Scan for the cell matching the given text and deliver its (x, y) coordinate at center. 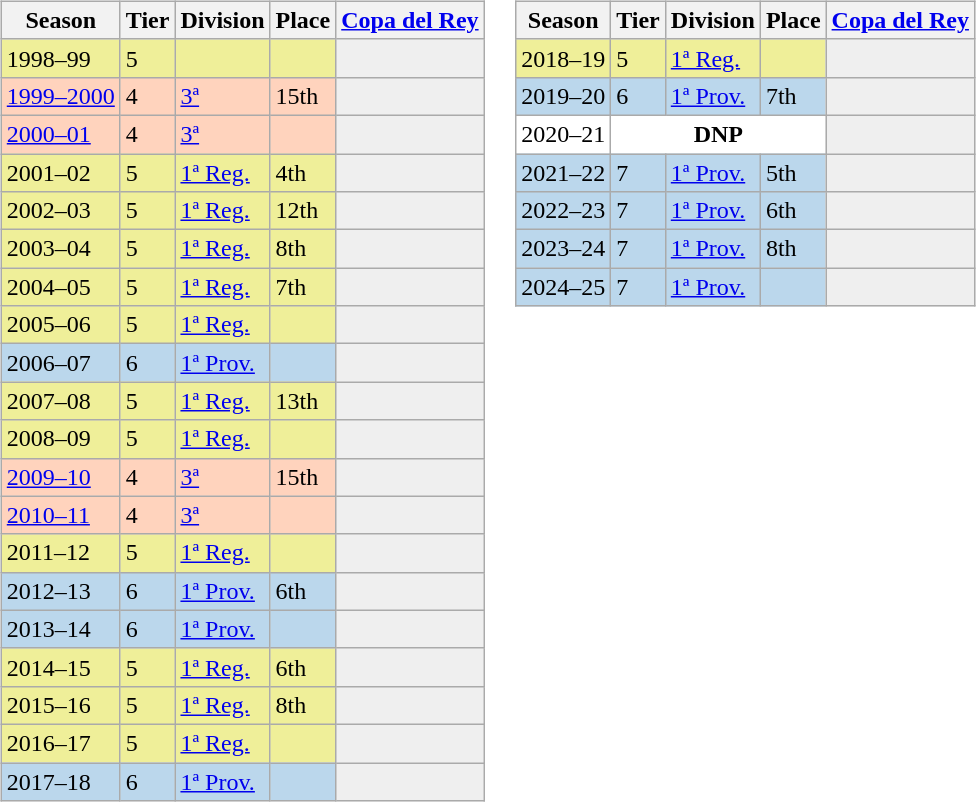
13th (303, 401)
2023–24 (564, 249)
2000–01 (60, 134)
2001–02 (60, 173)
2005–06 (60, 325)
2016–17 (60, 743)
2011–12 (60, 553)
2006–07 (60, 363)
5th (793, 173)
1998–99 (60, 58)
2024–25 (564, 287)
12th (303, 211)
2019–20 (564, 96)
2014–15 (60, 667)
2009–10 (60, 477)
2013–14 (60, 629)
1999–2000 (60, 96)
2002–03 (60, 211)
4th (303, 173)
2020–21 (564, 134)
2008–09 (60, 439)
2003–04 (60, 249)
2007–08 (60, 401)
2022–23 (564, 211)
2015–16 (60, 705)
2012–13 (60, 591)
2017–18 (60, 781)
2018–19 (564, 58)
2021–22 (564, 173)
DNP (718, 134)
2004–05 (60, 287)
2010–11 (60, 515)
